Search for the cell housing the specified text and yield its (X, Y) center coordinate. 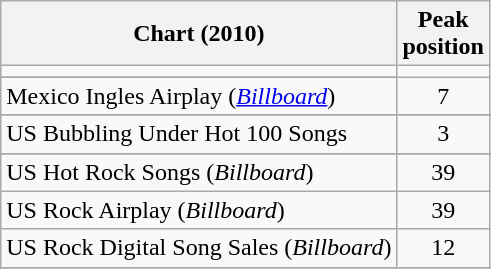
Peakposition (443, 34)
12 (443, 248)
US Rock Airplay (Billboard) (199, 210)
7 (443, 96)
US Hot Rock Songs (Billboard) (199, 172)
US Rock Digital Song Sales (Billboard) (199, 248)
US Bubbling Under Hot 100 Songs (199, 134)
Mexico Ingles Airplay (Billboard) (199, 96)
3 (443, 134)
Chart (2010) (199, 34)
